Locate the cell with the specified text and output its (x, y) center coordinate. 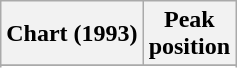
Chart (1993) (72, 34)
Peakposition (189, 34)
